Detect which cell encompasses the target text, then output its (X, Y) center coordinate. 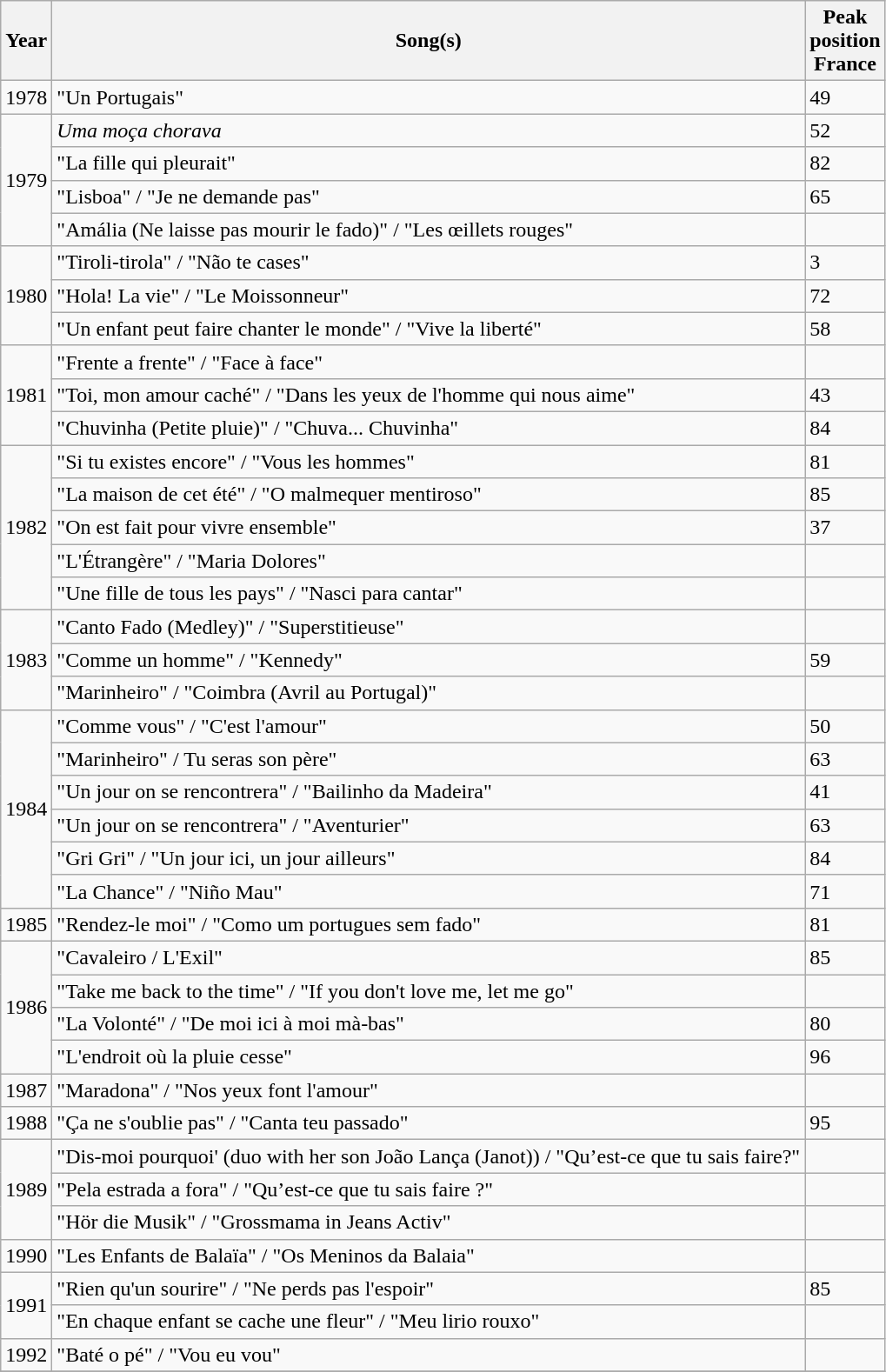
96 (845, 1057)
"Si tu existes encore" / "Vous les hommes" (429, 462)
"Comme un homme" / "Kennedy" (429, 660)
1981 (26, 395)
59 (845, 660)
1987 (26, 1090)
1988 (26, 1123)
"La fille qui pleurait" (429, 163)
49 (845, 97)
72 (845, 296)
"Rien qu'un sourire" / "Ne perds pas l'espoir" (429, 1289)
1982 (26, 528)
1992 (26, 1355)
1979 (26, 180)
"Chuvinha (Petite pluie)" / "Chuva... Chuvinha" (429, 428)
1983 (26, 660)
"Rendez-le moi" / "Como um portugues sem fado" (429, 924)
"Ça ne s'oublie pas" / "Canta teu passado" (429, 1123)
"Lisboa" / "Je ne demande pas" (429, 196)
"Canto Fado (Medley)" / "Superstitieuse" (429, 627)
"Un jour on se rencontrera" / "Aventurier" (429, 825)
3 (845, 263)
"La Chance" / "Niño Mau" (429, 891)
Year (26, 41)
"La maison de cet été" / "O malmequer mentiroso" (429, 495)
"Cavaleiro / L'Exil" (429, 957)
"En chaque enfant se cache une fleur" / "Meu lirio rouxo" (429, 1322)
"Comme vous" / "C'est l'amour" (429, 726)
82 (845, 163)
"Toi, mon amour caché" / "Dans les yeux de l'homme qui nous aime" (429, 395)
"Amália (Ne laisse pas mourir le fado)" / "Les œillets rouges" (429, 230)
41 (845, 792)
71 (845, 891)
"Gri Gri" / "Un jour ici, un jour ailleurs" (429, 858)
43 (845, 395)
"Les Enfants de Balaïa" / "Os Meninos da Balaia" (429, 1255)
"Un jour on se rencontrera" / "Bailinho da Madeira" (429, 792)
"Marinheiro" / "Coimbra (Avril au Portugal)" (429, 693)
1985 (26, 924)
1980 (26, 296)
50 (845, 726)
"Marinheiro" / Tu seras son père" (429, 759)
"On est fait pour vivre ensemble" (429, 528)
1990 (26, 1255)
"Tiroli-tirola" / "Não te cases" (429, 263)
"L'endroit où la pluie cesse" (429, 1057)
"Pela estrada a fora" / "Qu’est-ce que tu sais faire ?" (429, 1189)
37 (845, 528)
65 (845, 196)
"La Volonté" / "De moi ici à moi mà-bas" (429, 1024)
1986 (26, 1007)
1991 (26, 1305)
Peak positionFrance (845, 41)
"Un enfant peut faire chanter le monde" / "Vive la liberté" (429, 329)
1984 (26, 809)
1978 (26, 97)
"L'Étrangère" / "Maria Dolores" (429, 561)
Song(s) (429, 41)
"Dis-moi pourquoi' (duo with her son João Lança (Janot)) / "Qu’est-ce que tu sais faire?" (429, 1156)
52 (845, 130)
Uma moça chorava (429, 130)
1989 (26, 1189)
58 (845, 329)
"Hola! La vie" / "Le Moissonneur" (429, 296)
"Un Portugais" (429, 97)
80 (845, 1024)
"Take me back to the time" / "If you don't love me, let me go" (429, 990)
"Baté o pé" / "Vou eu vou" (429, 1355)
"Frente a frente" / "Face à face" (429, 362)
"Une fille de tous les pays" / "Nasci para cantar" (429, 594)
95 (845, 1123)
"Maradona" / "Nos yeux font l'amour" (429, 1090)
"Hör die Musik" / "Grossmama in Jeans Activ" (429, 1222)
